Search for the cell housing the specified text and yield its [X, Y] center coordinate. 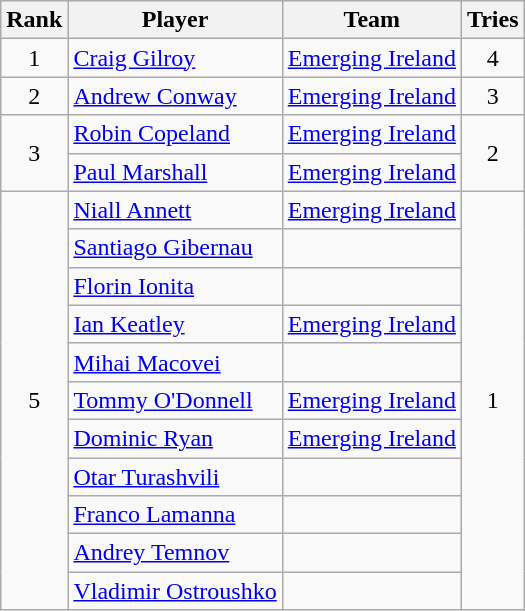
Tommy O'Donnell [175, 400]
Andrew Conway [175, 96]
Santiago Gibernau [175, 248]
Dominic Ryan [175, 438]
Paul Marshall [175, 172]
Craig Gilroy [175, 58]
Vladimir Ostroushko [175, 591]
4 [492, 58]
Mihai Macovei [175, 362]
Rank [34, 20]
Otar Turashvili [175, 477]
Tries [492, 20]
Florin Ionita [175, 286]
Player [175, 20]
Robin Copeland [175, 134]
Andrey Temnov [175, 553]
Niall Annett [175, 210]
Franco Lamanna [175, 515]
5 [34, 400]
Team [372, 20]
Ian Keatley [175, 324]
